Pinpoint the cell where the given text exists, returning its [X, Y] midpoint coordinate. 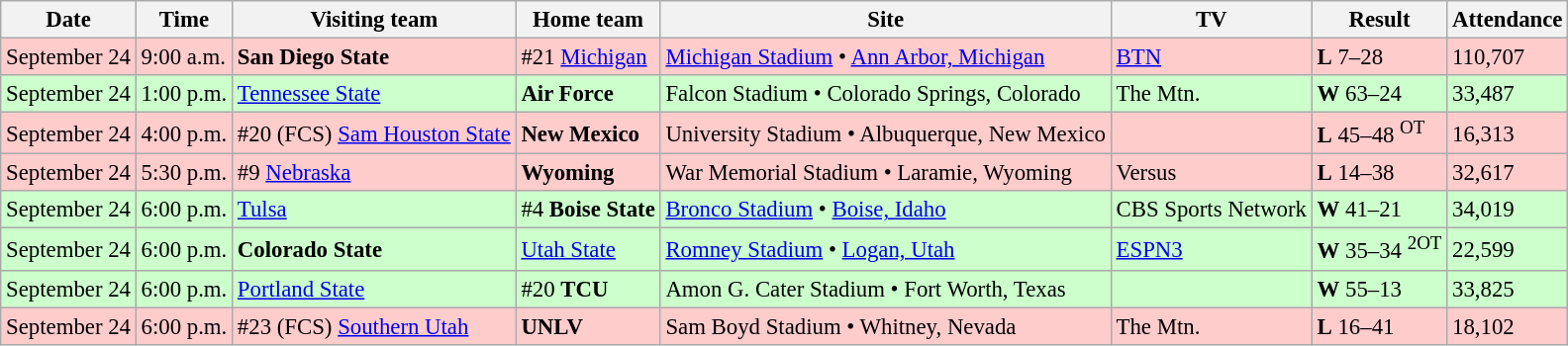
Tulsa [374, 211]
#9 Nebraska [374, 173]
22,599 [1508, 249]
Result [1380, 20]
TV [1212, 20]
Portland State [374, 289]
18,102 [1508, 326]
Utah State [588, 249]
L 45–48 OT [1380, 133]
L 16–41 [1380, 326]
Romney Stadium • Logan, Utah [885, 249]
Bronco Stadium • Boise, Idaho [885, 211]
32,617 [1508, 173]
#20 TCU [588, 289]
BTN [1212, 57]
Sam Boyd Stadium • Whitney, Nevada [885, 326]
5:30 p.m. [184, 173]
W 41–21 [1380, 211]
16,313 [1508, 133]
34,019 [1508, 211]
ESPN3 [1212, 249]
1:00 p.m. [184, 94]
Falcon Stadium • Colorado Springs, Colorado [885, 94]
#4 Boise State [588, 211]
L 14–38 [1380, 173]
CBS Sports Network [1212, 211]
#21 Michigan [588, 57]
W 55–13 [1380, 289]
9:00 a.m. [184, 57]
#20 (FCS) Sam Houston State [374, 133]
L 7–28 [1380, 57]
110,707 [1508, 57]
Date [68, 20]
Attendance [1508, 20]
33,487 [1508, 94]
University Stadium • Albuquerque, New Mexico [885, 133]
Michigan Stadium • Ann Arbor, Michigan [885, 57]
W 35–34 2OT [1380, 249]
Versus [1212, 173]
Amon G. Cater Stadium • Fort Worth, Texas [885, 289]
#23 (FCS) Southern Utah [374, 326]
Tennessee State [374, 94]
Colorado State [374, 249]
UNLV [588, 326]
Home team [588, 20]
Visiting team [374, 20]
W 63–24 [1380, 94]
33,825 [1508, 289]
4:00 p.m. [184, 133]
Wyoming [588, 173]
Air Force [588, 94]
Site [885, 20]
New Mexico [588, 133]
Time [184, 20]
War Memorial Stadium • Laramie, Wyoming [885, 173]
San Diego State [374, 57]
